Find where the given text appears and provide that cell's center as (x, y) coordinate. 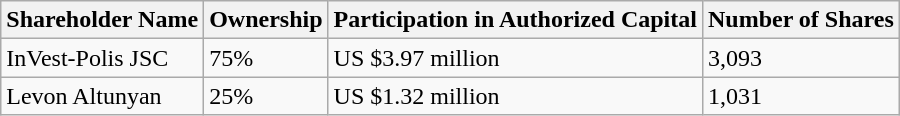
Number of Shares (800, 20)
25% (266, 96)
US $3.97 million (515, 58)
Participation in Authorized Capital (515, 20)
Levon Altunyan (102, 96)
Ownership (266, 20)
3,093 (800, 58)
Shareholder Name (102, 20)
75% (266, 58)
US $1.32 million (515, 96)
1,031 (800, 96)
InVest-Polis JSC (102, 58)
